Provide the (X, Y) coordinate of the cell's center where the given text is located.  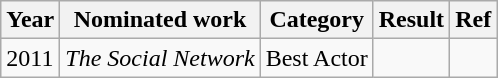
Year (30, 20)
Best Actor (316, 58)
Category (316, 20)
Result (411, 20)
The Social Network (160, 58)
2011 (30, 58)
Nominated work (160, 20)
Ref (474, 20)
